Find where the given text appears and provide that cell's center as [x, y] coordinate. 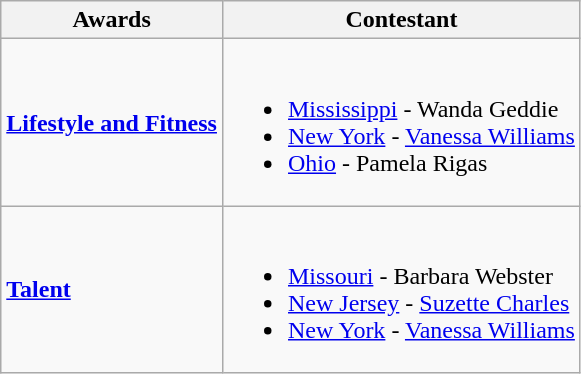
Mississippi - Wanda Geddie New York - Vanessa Williams Ohio - Pamela Rigas [401, 122]
Lifestyle and Fitness [112, 122]
Awards [112, 20]
Talent [112, 290]
Missouri - Barbara Webster New Jersey - Suzette Charles New York - Vanessa Williams [401, 290]
Contestant [401, 20]
